Search for the cell housing the specified text and yield its (x, y) center coordinate. 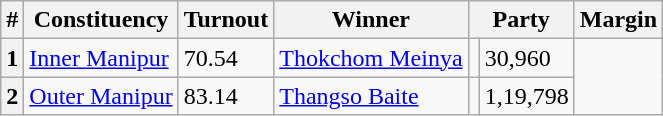
1 (12, 58)
# (12, 20)
Constituency (101, 20)
1,19,798 (526, 96)
83.14 (226, 96)
Thangso Baite (371, 96)
Winner (371, 20)
2 (12, 96)
70.54 (226, 58)
Party (521, 20)
Outer Manipur (101, 96)
Turnout (226, 20)
Margin (618, 20)
30,960 (526, 58)
Inner Manipur (101, 58)
Thokchom Meinya (371, 58)
